From the cell containing the given text, extract its center point as [X, Y] coordinate. 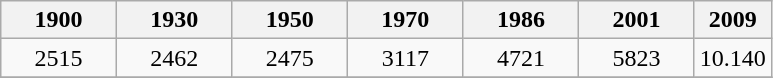
5823 [637, 58]
4721 [521, 58]
2001 [637, 20]
2515 [59, 58]
1930 [174, 20]
2009 [732, 20]
1970 [406, 20]
10.140 [732, 58]
1986 [521, 20]
1950 [290, 20]
2462 [174, 58]
3117 [406, 58]
1900 [59, 20]
2475 [290, 58]
